Find where the given text appears and provide that cell's center as (x, y) coordinate. 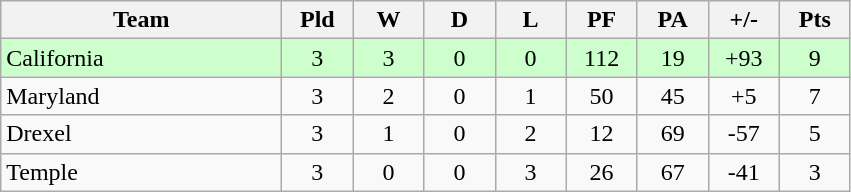
Drexel (142, 134)
Team (142, 20)
Maryland (142, 96)
112 (602, 58)
5 (814, 134)
-41 (744, 172)
D (460, 20)
-57 (744, 134)
Pts (814, 20)
Pld (318, 20)
69 (672, 134)
+/- (744, 20)
67 (672, 172)
12 (602, 134)
PA (672, 20)
26 (602, 172)
California (142, 58)
Temple (142, 172)
+93 (744, 58)
W (388, 20)
+5 (744, 96)
45 (672, 96)
7 (814, 96)
19 (672, 58)
PF (602, 20)
L (530, 20)
50 (602, 96)
9 (814, 58)
